Determine the [x, y] coordinate at the center of the cell enclosing the given text.  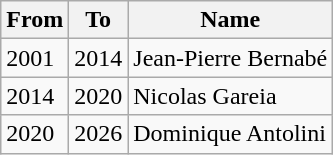
Jean-Pierre Bernabé [230, 58]
Nicolas Gareia [230, 96]
Dominique Antolini [230, 134]
2026 [98, 134]
To [98, 20]
Name [230, 20]
2001 [35, 58]
From [35, 20]
